Determine the [x, y] coordinate at the center of the cell enclosing the given text.  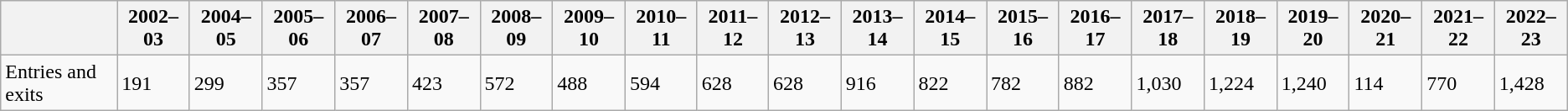
1,428 [1531, 82]
114 [1385, 82]
1,224 [1241, 82]
2011–12 [732, 29]
2004–05 [226, 29]
2020–21 [1385, 29]
299 [226, 82]
2008–09 [516, 29]
2022–23 [1531, 29]
882 [1096, 82]
2009–10 [590, 29]
572 [516, 82]
2010–11 [661, 29]
2013–14 [878, 29]
916 [878, 82]
770 [1459, 82]
2002–03 [154, 29]
2007–08 [444, 29]
822 [950, 82]
2018–19 [1241, 29]
191 [154, 82]
423 [444, 82]
2019–20 [1313, 29]
782 [1024, 82]
2017–18 [1168, 29]
2015–16 [1024, 29]
Entries and exits [59, 82]
1,240 [1313, 82]
1,030 [1168, 82]
2012–13 [806, 29]
594 [661, 82]
2014–15 [950, 29]
2006–07 [372, 29]
2021–22 [1459, 29]
2016–17 [1096, 29]
2005–06 [298, 29]
488 [590, 82]
